Scan for the cell matching the given text and deliver its [X, Y] coordinate at center. 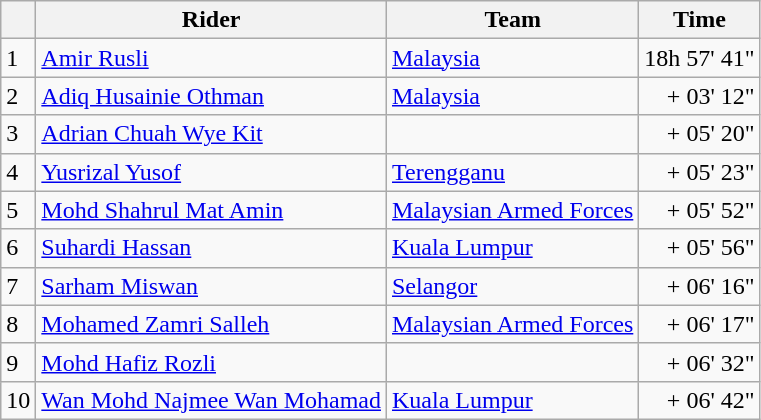
Suhardi Hassan [212, 248]
Adrian Chuah Wye Kit [212, 134]
+ 06' 32" [700, 362]
+ 06' 42" [700, 400]
Wan Mohd Najmee Wan Mohamad [212, 400]
Amir Rusli [212, 58]
Selangor [512, 286]
+ 05' 20" [700, 134]
+ 03' 12" [700, 96]
1 [18, 58]
Mohd Shahrul Mat Amin [212, 210]
5 [18, 210]
2 [18, 96]
+ 06' 16" [700, 286]
6 [18, 248]
9 [18, 362]
Time [700, 20]
18h 57' 41" [700, 58]
Rider [212, 20]
8 [18, 324]
Mohamed Zamri Salleh [212, 324]
7 [18, 286]
10 [18, 400]
Yusrizal Yusof [212, 172]
+ 05' 23" [700, 172]
+ 05' 52" [700, 210]
3 [18, 134]
Sarham Miswan [212, 286]
Terengganu [512, 172]
Mohd Hafiz Rozli [212, 362]
+ 05' 56" [700, 248]
Adiq Husainie Othman [212, 96]
4 [18, 172]
+ 06' 17" [700, 324]
Team [512, 20]
